Capture the cell that displays the provided text and extract its [X, Y] central coordinate. 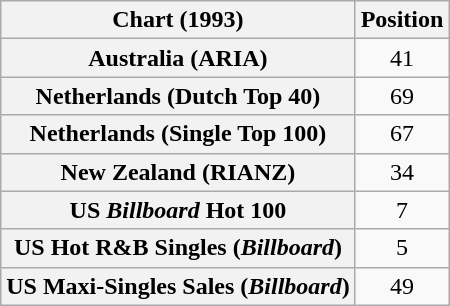
New Zealand (RIANZ) [178, 172]
41 [402, 58]
69 [402, 96]
5 [402, 248]
US Maxi-Singles Sales (Billboard) [178, 286]
34 [402, 172]
49 [402, 286]
Netherlands (Dutch Top 40) [178, 96]
Chart (1993) [178, 20]
US Hot R&B Singles (Billboard) [178, 248]
7 [402, 210]
67 [402, 134]
Netherlands (Single Top 100) [178, 134]
Australia (ARIA) [178, 58]
US Billboard Hot 100 [178, 210]
Position [402, 20]
